Find where the given text appears and provide that cell's center as (X, Y) coordinate. 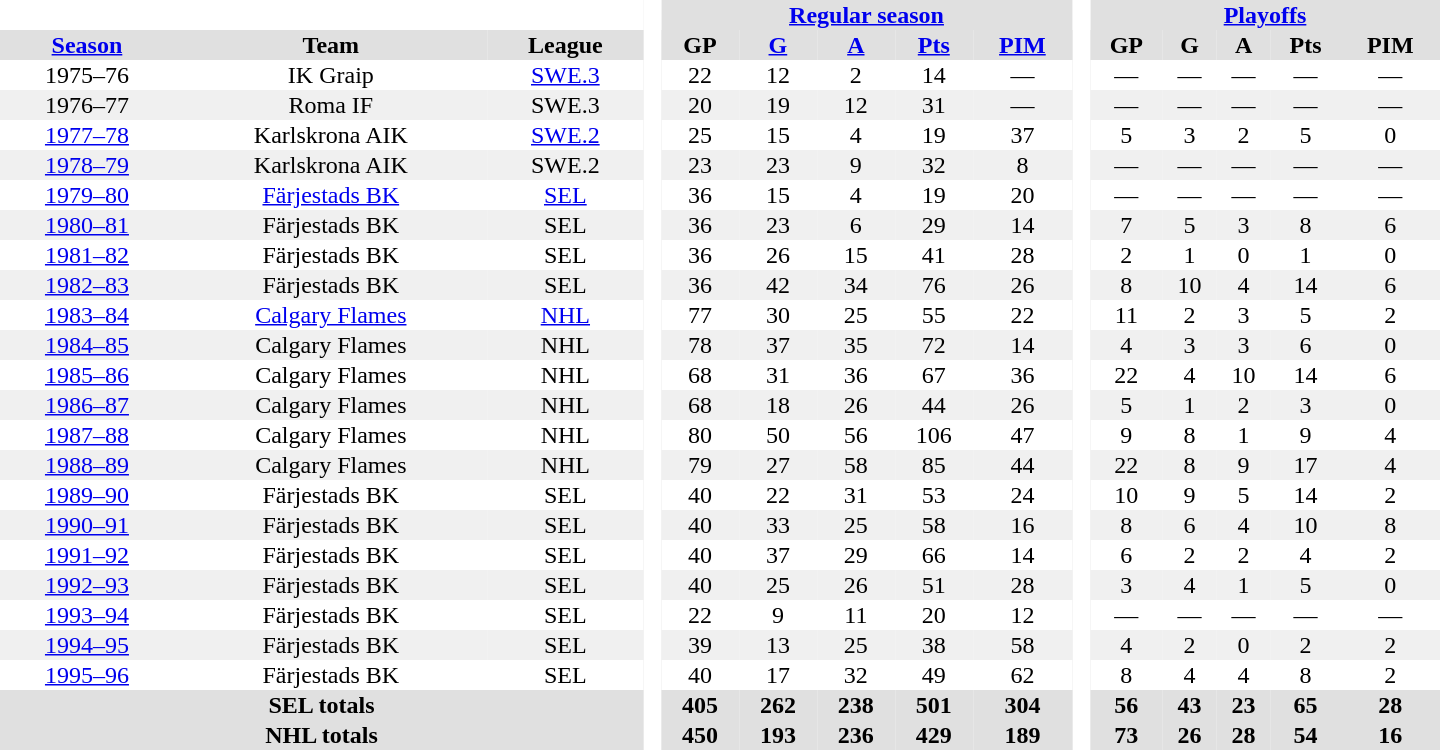
72 (934, 345)
1979–80 (87, 195)
1976–77 (87, 105)
34 (856, 285)
1988–89 (87, 465)
1975–76 (87, 75)
1978–79 (87, 165)
Playoffs (1265, 15)
24 (1022, 495)
SEL totals (322, 705)
39 (700, 645)
193 (778, 735)
55 (934, 315)
65 (1306, 705)
League (566, 45)
106 (934, 435)
38 (934, 645)
42 (778, 285)
Regular season (866, 15)
1994–95 (87, 645)
1992–93 (87, 585)
49 (934, 675)
1989–90 (87, 495)
1982–83 (87, 285)
85 (934, 465)
79 (700, 465)
35 (856, 345)
78 (700, 345)
53 (934, 495)
189 (1022, 735)
54 (1306, 735)
1985–86 (87, 375)
1986–87 (87, 405)
1990–91 (87, 525)
43 (1190, 705)
NHL totals (322, 735)
1980–81 (87, 225)
67 (934, 375)
76 (934, 285)
77 (700, 315)
73 (1126, 735)
80 (700, 435)
Roma IF (331, 105)
27 (778, 465)
30 (778, 315)
238 (856, 705)
429 (934, 735)
13 (778, 645)
Team (331, 45)
1983–84 (87, 315)
1977–78 (87, 135)
7 (1126, 225)
IK Graip (331, 75)
51 (934, 585)
62 (1022, 675)
262 (778, 705)
1993–94 (87, 615)
41 (934, 255)
1981–82 (87, 255)
47 (1022, 435)
1984–85 (87, 345)
Season (87, 45)
33 (778, 525)
1987–88 (87, 435)
304 (1022, 705)
405 (700, 705)
501 (934, 705)
450 (700, 735)
1991–92 (87, 555)
50 (778, 435)
236 (856, 735)
1995–96 (87, 675)
18 (778, 405)
66 (934, 555)
